For the text-containing cell, return its midpoint in [X, Y] coordinate format. 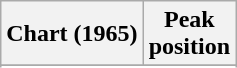
Chart (1965) [72, 34]
Peakposition [189, 34]
